Capture the cell that displays the provided text and extract its (X, Y) central coordinate. 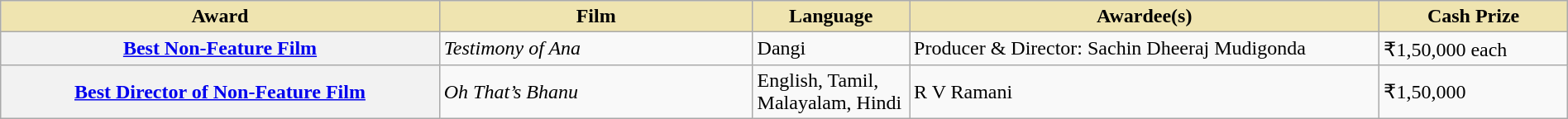
₹1,50,000 each (1474, 49)
English, Tamil, Malayalam, Hindi (830, 91)
Cash Prize (1474, 17)
Dangi (830, 49)
Best Non-Feature Film (220, 49)
Language (830, 17)
Producer & Director: Sachin Dheeraj Mudigonda (1145, 49)
R V Ramani (1145, 91)
Awardee(s) (1145, 17)
Award (220, 17)
Best Director of Non-Feature Film (220, 91)
Film (595, 17)
₹1,50,000 (1474, 91)
Oh That’s Bhanu (595, 91)
Testimony of Ana (595, 49)
